Provide the (x, y) coordinate of the cell's center where the given text is located.  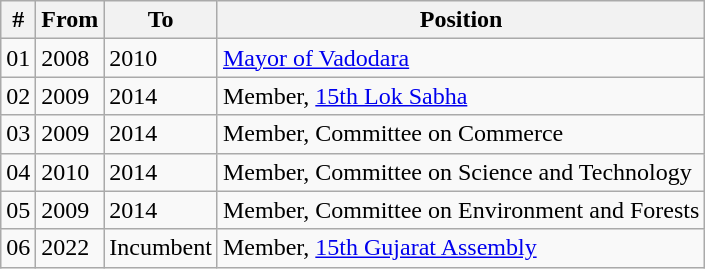
Mayor of Vadodara (460, 58)
Position (460, 20)
Member, 15th Gujarat Assembly (460, 248)
02 (18, 96)
To (161, 20)
06 (18, 248)
04 (18, 172)
From (70, 20)
Member, 15th Lok Sabha (460, 96)
03 (18, 134)
# (18, 20)
2008 (70, 58)
2022 (70, 248)
Incumbent (161, 248)
Member, Committee on Commerce (460, 134)
05 (18, 210)
Member, Committee on Environment and Forests (460, 210)
Member, Committee on Science and Technology (460, 172)
01 (18, 58)
